Scan for the cell matching the given text and deliver its (X, Y) coordinate at center. 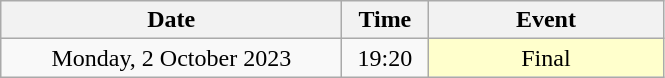
Time (385, 20)
Event (546, 20)
Monday, 2 October 2023 (172, 58)
19:20 (385, 58)
Final (546, 58)
Date (172, 20)
